Scan for the cell matching the given text and deliver its [X, Y] coordinate at center. 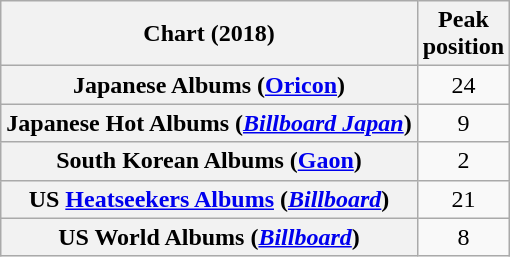
Chart (2018) [209, 34]
21 [463, 199]
South Korean Albums (Gaon) [209, 161]
9 [463, 123]
24 [463, 85]
2 [463, 161]
US Heatseekers Albums (Billboard) [209, 199]
US World Albums (Billboard) [209, 237]
Japanese Hot Albums (Billboard Japan) [209, 123]
Peakposition [463, 34]
Japanese Albums (Oricon) [209, 85]
8 [463, 237]
